Return the [X, Y] coordinate for the center point of the cell that contains the specified text.  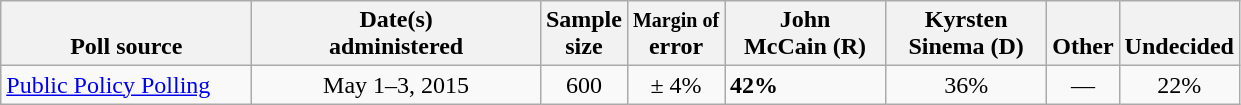
36% [966, 85]
Margin oferror [676, 34]
600 [584, 85]
Undecided [1179, 34]
Samplesize [584, 34]
May 1–3, 2015 [396, 85]
JohnMcCain (R) [806, 34]
— [1083, 85]
Public Policy Polling [126, 85]
Other [1083, 34]
Poll source [126, 34]
Date(s)administered [396, 34]
± 4% [676, 85]
22% [1179, 85]
42% [806, 85]
KyrstenSinema (D) [966, 34]
